Search for the cell housing the specified text and yield its [X, Y] center coordinate. 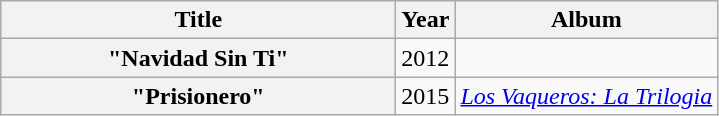
Album [586, 20]
Los Vaqueros: La Trilogia [586, 96]
"Navidad Sin Ti" [198, 58]
2012 [426, 58]
Year [426, 20]
2015 [426, 96]
Title [198, 20]
"Prisionero" [198, 96]
